Find where the given text appears and provide that cell's center as (X, Y) coordinate. 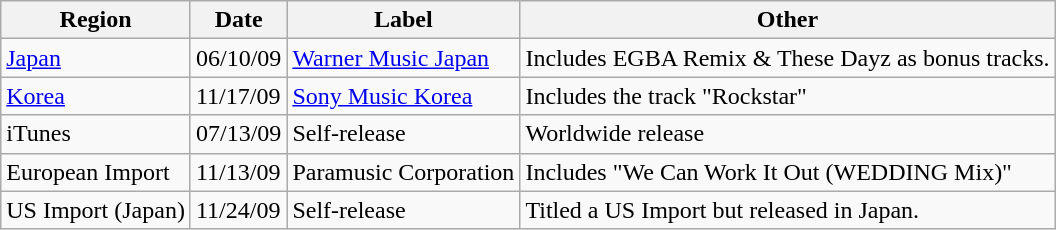
Includes EGBA Remix & These Dayz as bonus tracks. (788, 58)
07/13/09 (238, 134)
Date (238, 20)
Warner Music Japan (404, 58)
Region (96, 20)
US Import (Japan) (96, 210)
Korea (96, 96)
06/10/09 (238, 58)
iTunes (96, 134)
Paramusic Corporation (404, 172)
11/24/09 (238, 210)
Titled a US Import but released in Japan. (788, 210)
Worldwide release (788, 134)
Label (404, 20)
Other (788, 20)
Japan (96, 58)
European Import (96, 172)
Includes "We Can Work It Out (WEDDING Mix)" (788, 172)
Sony Music Korea (404, 96)
Includes the track "Rockstar" (788, 96)
11/13/09 (238, 172)
11/17/09 (238, 96)
